Find where the given text appears and provide that cell's center as (x, y) coordinate. 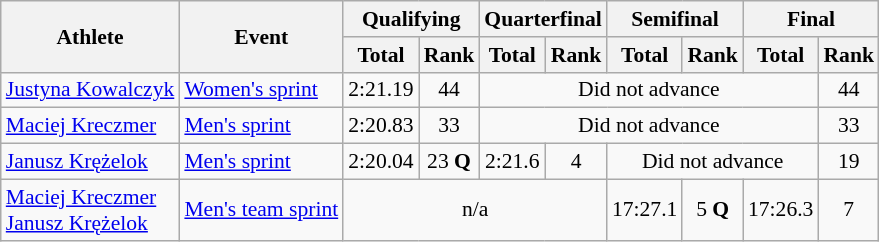
Maciej KreczmerJanusz Krężelok (90, 210)
Women's sprint (261, 90)
7 (848, 210)
Maciej Kreczmer (90, 126)
5 Q (712, 210)
Semifinal (675, 19)
Janusz Krężelok (90, 162)
2:21.19 (380, 90)
Event (261, 36)
19 (848, 162)
Men's team sprint (261, 210)
Athlete (90, 36)
2:20.04 (380, 162)
n/a (475, 210)
23 Q (450, 162)
Final (811, 19)
4 (576, 162)
2:21.6 (512, 162)
17:26.3 (780, 210)
Qualifying (411, 19)
17:27.1 (644, 210)
2:20.83 (380, 126)
Justyna Kowalczyk (90, 90)
Quarterfinal (543, 19)
